Output the [x, y] coordinate of the center of the cell containing the given text.  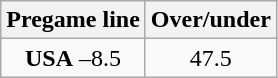
USA –8.5 [74, 58]
Over/under [210, 20]
47.5 [210, 58]
Pregame line [74, 20]
